Detect which cell encompasses the target text, then output its (x, y) center coordinate. 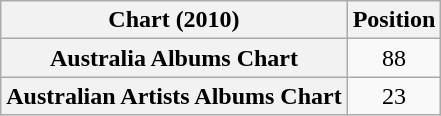
Australian Artists Albums Chart (174, 96)
88 (394, 58)
Chart (2010) (174, 20)
Position (394, 20)
Australia Albums Chart (174, 58)
23 (394, 96)
